Identify which cell holds the provided text, then report its (X, Y) central coordinate. 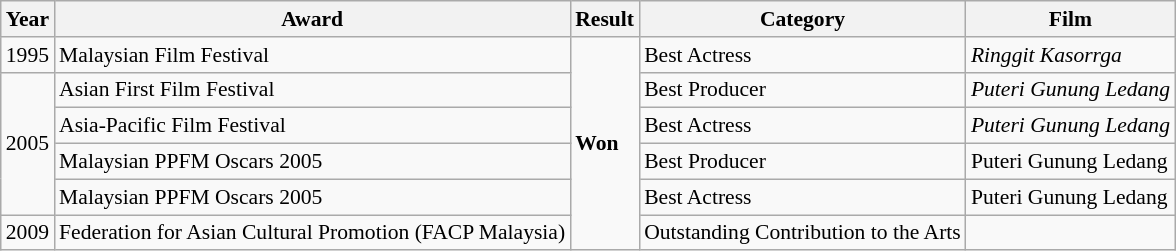
1995 (28, 55)
Category (802, 19)
2005 (28, 143)
Ringgit Kasorrga (1070, 55)
Film (1070, 19)
Asian First Film Festival (312, 90)
Outstanding Contribution to the Arts (802, 233)
2009 (28, 233)
Result (604, 19)
Award (312, 19)
Federation for Asian Cultural Promotion (FACP Malaysia) (312, 233)
Asia-Pacific Film Festival (312, 126)
Year (28, 19)
Malaysian Film Festival (312, 55)
Won (604, 144)
